Return the (X, Y) coordinate for the center point of the cell that contains the specified text.  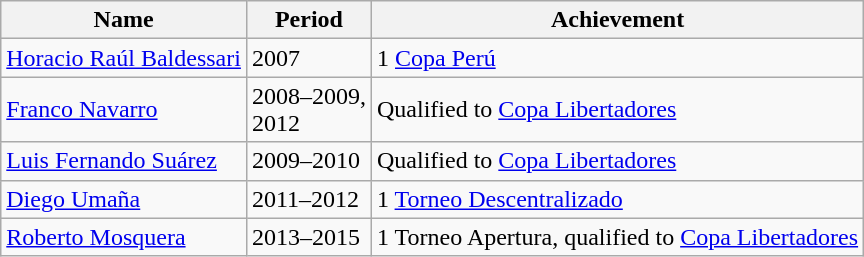
Franco Navarro (124, 110)
2008–2009, 2012 (308, 110)
Luis Fernando Suárez (124, 161)
1 Torneo Descentralizado (617, 199)
Horacio Raúl Baldessari (124, 58)
1 Copa Perú (617, 58)
Roberto Mosquera (124, 237)
2009–2010 (308, 161)
2007 (308, 58)
2011–2012 (308, 199)
1 Torneo Apertura, qualified to Copa Libertadores (617, 237)
Diego Umaña (124, 199)
Achievement (617, 20)
Period (308, 20)
Name (124, 20)
2013–2015 (308, 237)
